Output the [X, Y] coordinate of the center of the cell containing the given text.  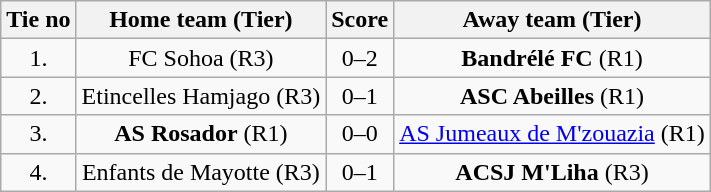
AS Jumeaux de M'zouazia (R1) [552, 134]
Etincelles Hamjago (R3) [201, 96]
0–2 [360, 58]
4. [38, 172]
Tie no [38, 20]
3. [38, 134]
Enfants de Mayotte (R3) [201, 172]
Bandrélé FC (R1) [552, 58]
FC Sohoa (R3) [201, 58]
ASC Abeilles (R1) [552, 96]
Score [360, 20]
AS Rosador (R1) [201, 134]
0–0 [360, 134]
Home team (Tier) [201, 20]
1. [38, 58]
2. [38, 96]
ACSJ M'Liha (R3) [552, 172]
Away team (Tier) [552, 20]
